Return the [x, y] coordinate for the center point of the cell that contains the specified text.  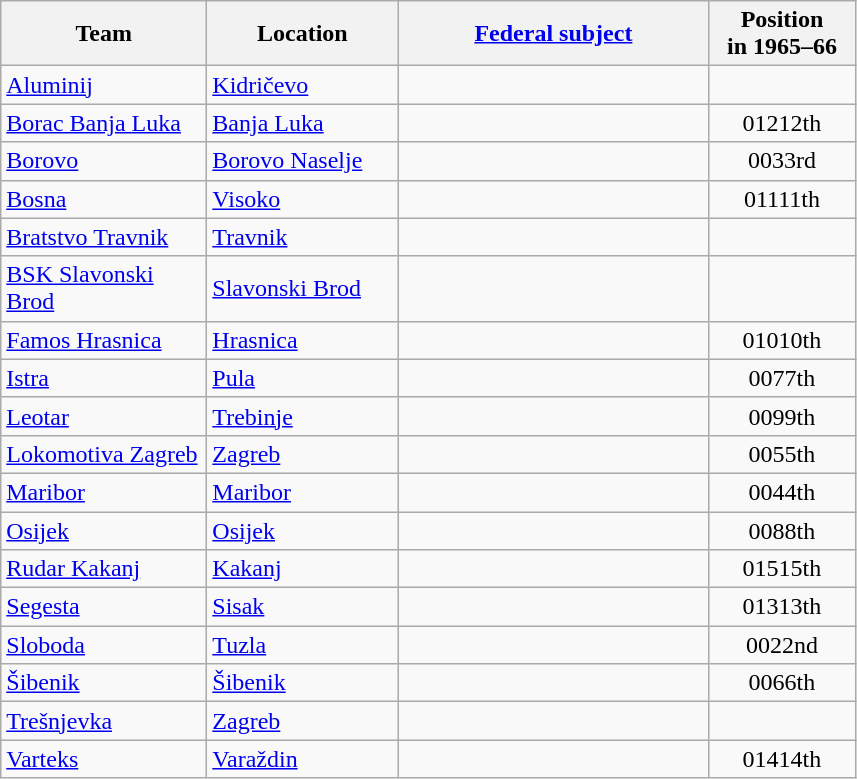
01414th [782, 759]
01313th [782, 607]
0088th [782, 531]
0099th [782, 416]
Trebinje [302, 416]
Slavonski Brod [302, 288]
Sloboda [104, 645]
Varaždin [302, 759]
Bratstvo Travnik [104, 237]
Sisak [302, 607]
01212th [782, 123]
Location [302, 34]
Banja Luka [302, 123]
Varteks [104, 759]
Positionin 1965–66 [782, 34]
Federal subject [554, 34]
0077th [782, 378]
Kakanj [302, 569]
0055th [782, 454]
Segesta [104, 607]
Borac Banja Luka [104, 123]
Trešnjevka [104, 721]
BSK Slavonski Brod [104, 288]
Team [104, 34]
01111th [782, 199]
0044th [782, 492]
Hrasnica [302, 340]
Lokomotiva Zagreb [104, 454]
01010th [782, 340]
0022nd [782, 645]
0033rd [782, 161]
Borovo [104, 161]
01515th [782, 569]
Pula [302, 378]
Rudar Kakanj [104, 569]
Bosna [104, 199]
Kidričevo [302, 85]
Istra [104, 378]
Aluminij [104, 85]
Famos Hrasnica [104, 340]
Borovo Naselje [302, 161]
Leotar [104, 416]
0066th [782, 683]
Travnik [302, 237]
Tuzla [302, 645]
Visoko [302, 199]
